Determine the (X, Y) coordinate at the center of the cell enclosing the given text.  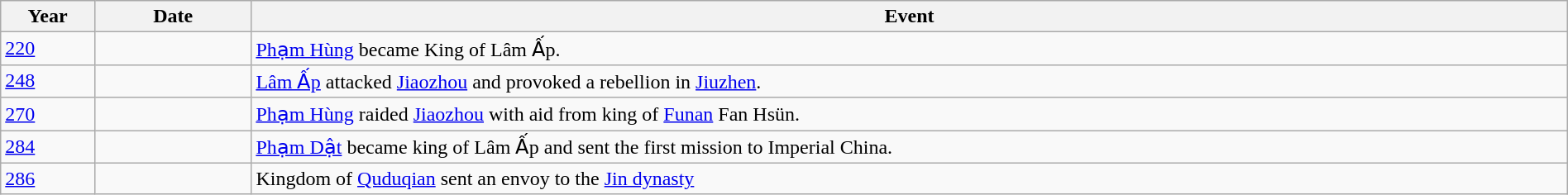
Date (172, 17)
248 (48, 81)
284 (48, 147)
286 (48, 178)
Phạm Hùng raided Jiaozhou with aid from king of Funan Fan Hsün. (910, 114)
Phạm Hùng became King of Lâm Ấp. (910, 49)
Kingdom of Quduqian sent an envoy to the Jin dynasty (910, 178)
Phạm Dật became king of Lâm Ấp and sent the first mission to Imperial China. (910, 147)
Event (910, 17)
Year (48, 17)
270 (48, 114)
Lâm Ấp attacked Jiaozhou and provoked a rebellion in Jiuzhen. (910, 81)
220 (48, 49)
